Locate the cell with the specified text and output its [x, y] center coordinate. 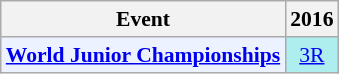
Event [143, 19]
3R [312, 55]
World Junior Championships [143, 55]
2016 [312, 19]
